Output the (X, Y) coordinate of the center of the cell containing the given text.  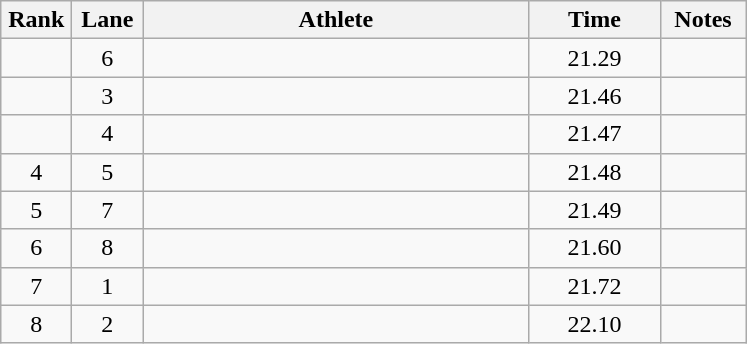
1 (108, 286)
Rank (36, 20)
21.72 (594, 286)
2 (108, 324)
Lane (108, 20)
Athlete (336, 20)
21.48 (594, 172)
21.46 (594, 96)
Time (594, 20)
21.60 (594, 248)
21.47 (594, 134)
21.49 (594, 210)
3 (108, 96)
22.10 (594, 324)
Notes (703, 20)
21.29 (594, 58)
